Locate the cell with the specified text and output its (X, Y) center coordinate. 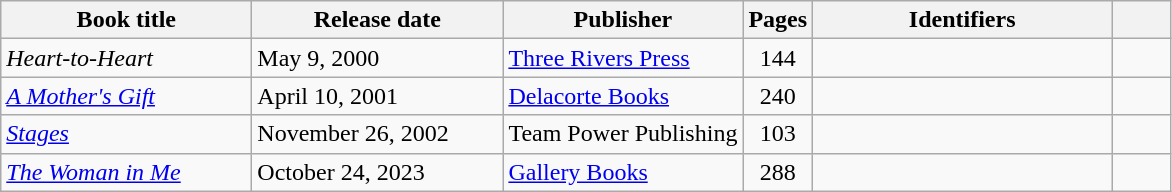
144 (778, 58)
May 9, 2000 (378, 58)
A Mother's Gift (126, 96)
Publisher (623, 20)
October 24, 2023 (378, 172)
103 (778, 134)
Three Rivers Press (623, 58)
Stages (126, 134)
Book title (126, 20)
Heart-to-Heart (126, 58)
288 (778, 172)
Delacorte Books (623, 96)
November 26, 2002 (378, 134)
240 (778, 96)
The Woman in Me (126, 172)
Pages (778, 20)
Team Power Publishing (623, 134)
April 10, 2001 (378, 96)
Release date (378, 20)
Identifiers (962, 20)
Gallery Books (623, 172)
